Return the [X, Y] coordinate for the center point of the cell that contains the specified text.  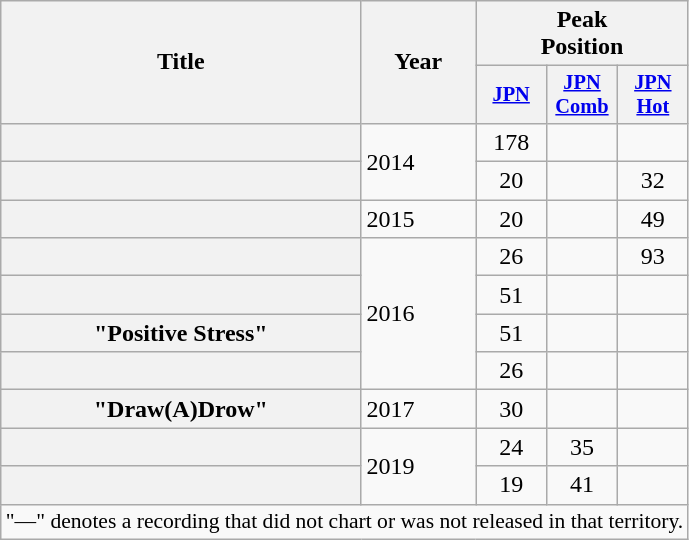
41 [582, 485]
35 [582, 447]
Title [181, 62]
PeakPosition [582, 34]
19 [512, 485]
JPNHot [652, 95]
Year [418, 62]
178 [512, 142]
93 [652, 257]
30 [512, 409]
24 [512, 447]
JPN [512, 95]
32 [652, 181]
2014 [418, 161]
49 [652, 219]
"—" denotes a recording that did not chart or was not released in that territory. [345, 522]
"Positive Stress" [181, 333]
"Draw(A)Drow" [181, 409]
2019 [418, 466]
JPNComb [582, 95]
2015 [418, 219]
2017 [418, 409]
2016 [418, 314]
